Return (X, Y) of the center of cell containing provided text 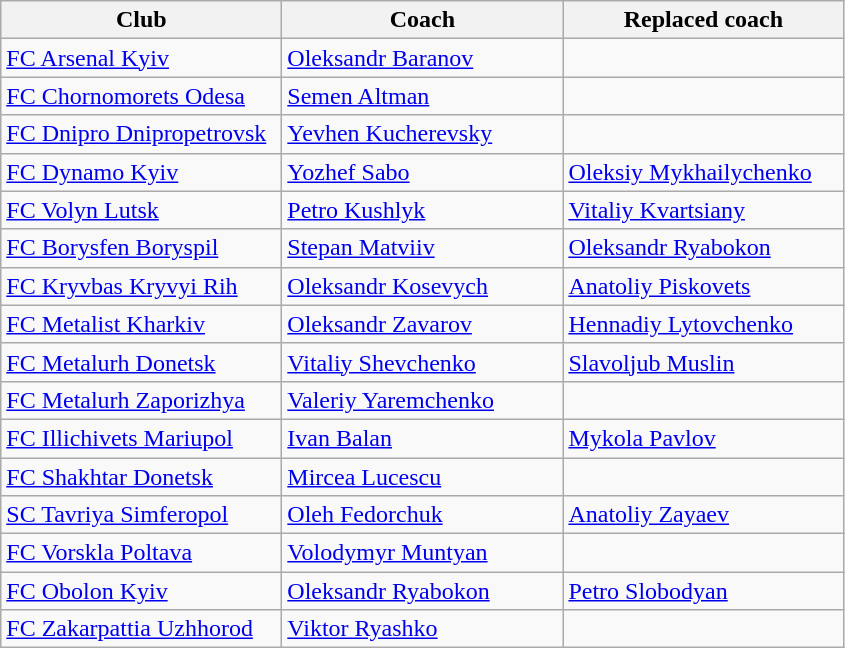
FC Zakarpattia Uzhhorod (142, 629)
FC Borysfen Boryspil (142, 248)
FC Kryvbas Kryvyi Rih (142, 286)
FC Dnipro Dnipropetrovsk (142, 134)
Oleksiy Mykhailychenko (704, 172)
Replaced coach (704, 20)
Ivan Balan (422, 438)
Yozhef Sabo (422, 172)
SC Tavriya Simferopol (142, 515)
FC Arsenal Kyiv (142, 58)
FC Obolon Kyiv (142, 591)
Coach (422, 20)
Oleh Fedorchuk (422, 515)
Mircea Lucescu (422, 477)
Semen Altman (422, 96)
FC Chornomorets Odesa (142, 96)
Petro Kushlyk (422, 210)
Oleksandr Baranov (422, 58)
FC Dynamo Kyiv (142, 172)
FC Metalurh Donetsk (142, 362)
Hennadiy Lytovchenko (704, 324)
Vitaliy Kvartsiany (704, 210)
Oleksandr Zavarov (422, 324)
FC Metalurh Zaporizhya (142, 400)
Anatoliy Piskovets (704, 286)
Valeriy Yaremchenko (422, 400)
FC Vorskla Poltava (142, 553)
Club (142, 20)
FC Volyn Lutsk (142, 210)
Anatoliy Zayaev (704, 515)
Stepan Matviiv (422, 248)
Oleksandr Kosevych (422, 286)
Volodymyr Muntyan (422, 553)
Mykola Pavlov (704, 438)
Viktor Ryashko (422, 629)
Petro Slobodyan (704, 591)
FC Shakhtar Donetsk (142, 477)
Yevhen Kucherevsky (422, 134)
FC Metalist Kharkiv (142, 324)
Slavoljub Muslin (704, 362)
Vitaliy Shevchenko (422, 362)
FC Illichivets Mariupol (142, 438)
